Output the (X, Y) coordinate of the center of the cell containing the given text.  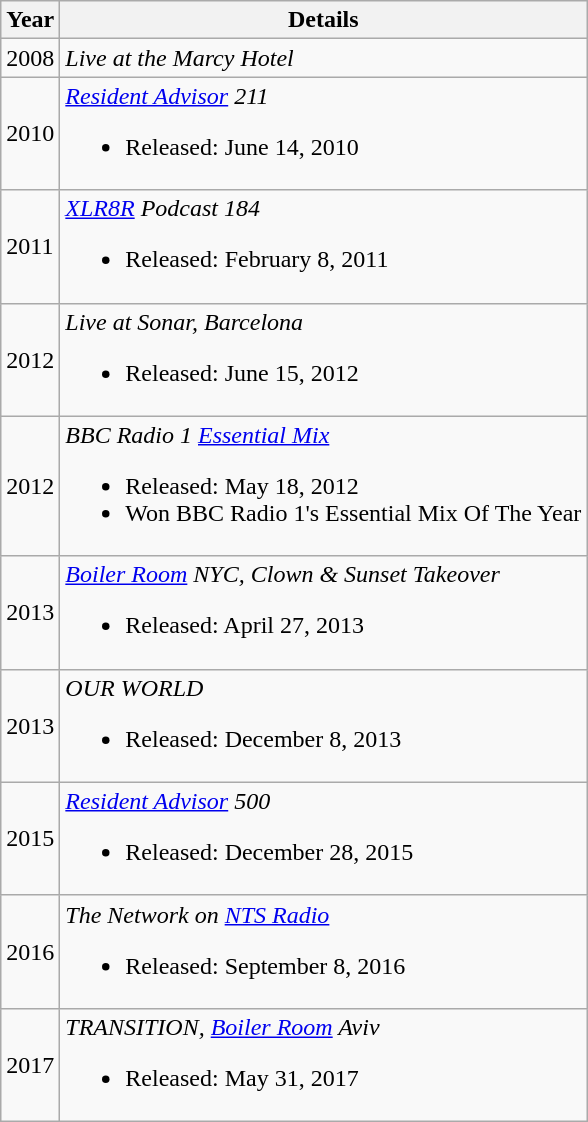
2016 (30, 952)
2017 (30, 1064)
2010 (30, 134)
Boiler Room NYC, Clown & Sunset TakeoverReleased: April 27, 2013 (324, 612)
2008 (30, 58)
2015 (30, 838)
The Network on NTS RadioReleased: September 8, 2016 (324, 952)
Live at the Marcy Hotel (324, 58)
Live at Sonar, BarcelonaReleased: June 15, 2012 (324, 360)
TRANSITION, Boiler Room AvivReleased: May 31, 2017 (324, 1064)
OUR WORLDReleased: December 8, 2013 (324, 726)
Details (324, 20)
XLR8R Podcast 184Released: February 8, 2011 (324, 246)
Resident Advisor 500Released: December 28, 2015 (324, 838)
BBC Radio 1 Essential MixReleased: May 18, 2012Won BBC Radio 1's Essential Mix Of The Year (324, 486)
2011 (30, 246)
Year (30, 20)
Resident Advisor 211Released: June 14, 2010 (324, 134)
